Provide the (x, y) coordinate of the cell's center where the given text is located.  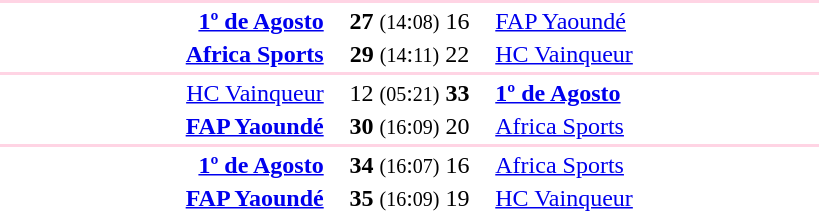
27 (14:08) 16 (410, 21)
30 (16:09) 20 (410, 126)
34 (16:07) 16 (410, 165)
29 (14:11) 22 (410, 54)
12 (05:21) 33 (410, 93)
